Capture the cell that displays the provided text and extract its [x, y] central coordinate. 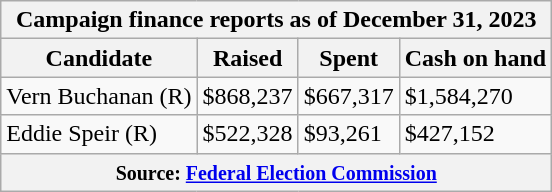
Cash on hand [475, 58]
Candidate [99, 58]
$868,237 [248, 96]
Raised [248, 58]
Campaign finance reports as of December 31, 2023 [276, 20]
$427,152 [475, 134]
Eddie Speir (R) [99, 134]
Source: Federal Election Commission [276, 172]
Vern Buchanan (R) [99, 96]
$522,328 [248, 134]
Spent [348, 58]
$1,584,270 [475, 96]
$667,317 [348, 96]
$93,261 [348, 134]
